Identify which cell holds the provided text, then report its [X, Y] central coordinate. 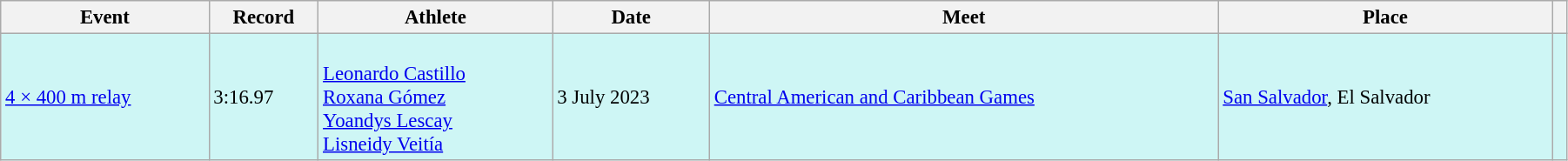
Meet [964, 17]
3 July 2023 [631, 97]
Central American and Caribbean Games [964, 97]
3:16.97 [264, 97]
Place [1385, 17]
Event [104, 17]
San Salvador, El Salvador [1385, 97]
Date [631, 17]
Leonardo CastilloRoxana GómezYoandys LescayLisneidy Veitía [435, 97]
Athlete [435, 17]
4 × 400 m relay [104, 97]
Record [264, 17]
